Extract the [X, Y] coordinate from the center of the cell holding the provided text.  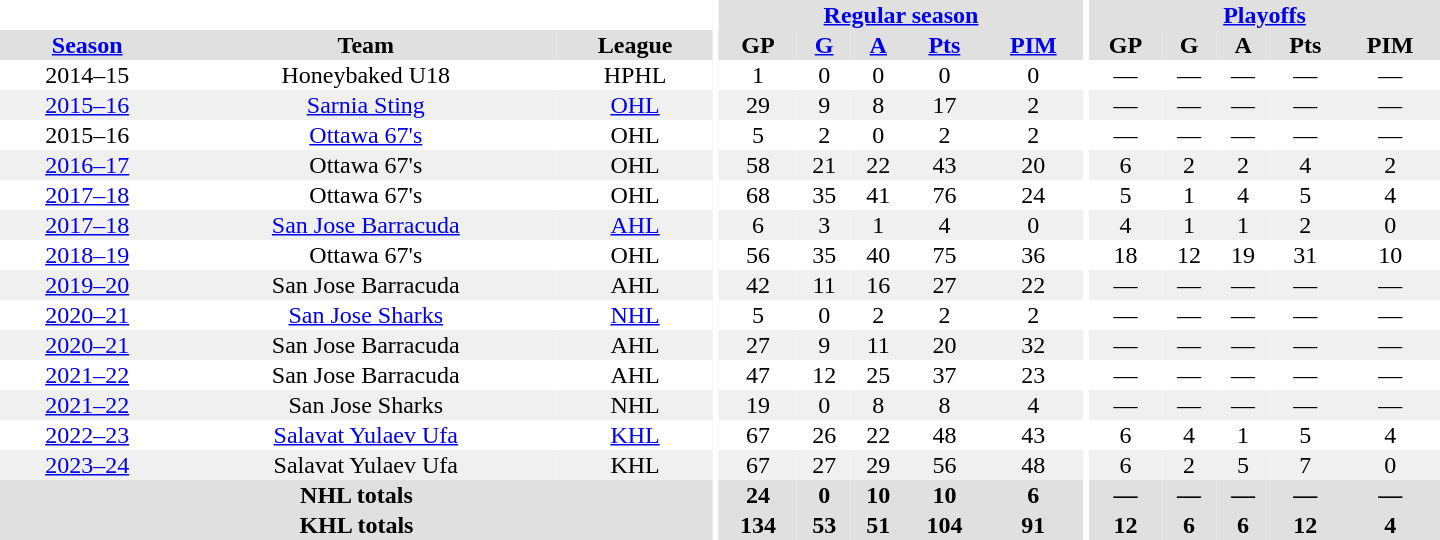
51 [878, 525]
91 [1034, 525]
Playoffs [1264, 15]
Honeybaked U18 [366, 75]
17 [944, 105]
NHL totals [356, 495]
League [635, 45]
47 [758, 375]
68 [758, 195]
2018–19 [87, 255]
75 [944, 255]
2022–23 [87, 435]
40 [878, 255]
41 [878, 195]
2019–20 [87, 285]
Regular season [901, 15]
HPHL [635, 75]
134 [758, 525]
23 [1034, 375]
KHL totals [356, 525]
25 [878, 375]
Sarnia Sting [366, 105]
Team [366, 45]
26 [824, 435]
18 [1126, 255]
2014–15 [87, 75]
42 [758, 285]
16 [878, 285]
32 [1034, 345]
37 [944, 375]
Season [87, 45]
36 [1034, 255]
76 [944, 195]
2023–24 [87, 465]
104 [944, 525]
58 [758, 165]
53 [824, 525]
3 [824, 225]
31 [1305, 255]
7 [1305, 465]
21 [824, 165]
2016–17 [87, 165]
